Output the (X, Y) coordinate of the center of the cell containing the given text.  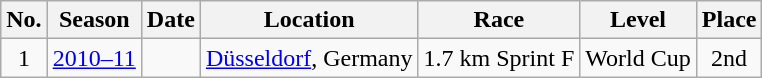
2nd (729, 58)
Düsseldorf, Germany (309, 58)
No. (24, 20)
Level (638, 20)
1 (24, 58)
Location (309, 20)
1.7 km Sprint F (499, 58)
2010–11 (94, 58)
Season (94, 20)
Date (170, 20)
Place (729, 20)
Race (499, 20)
World Cup (638, 58)
